From the cell containing the given text, extract its center point as (X, Y) coordinate. 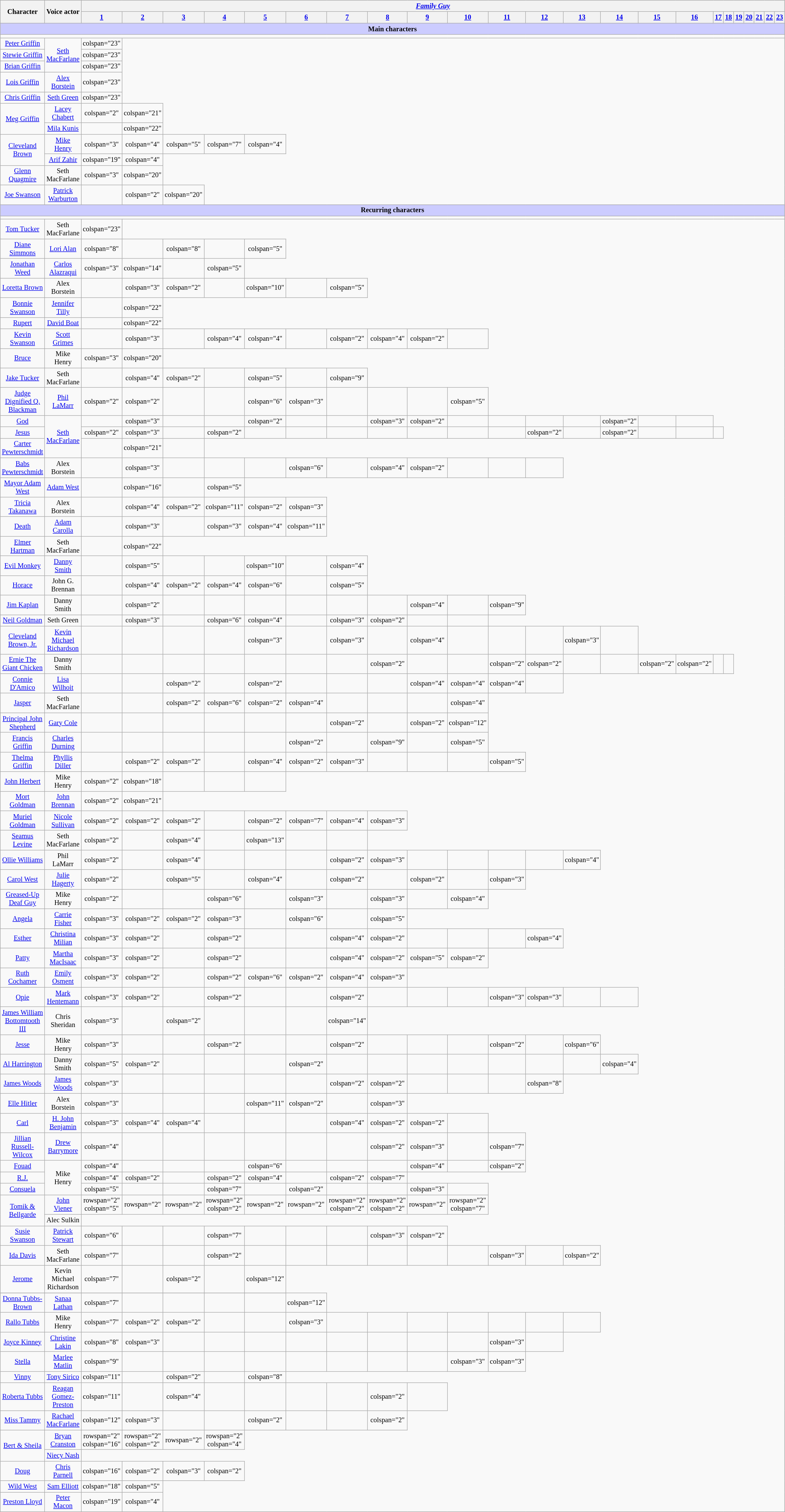
Lisa Wilhoit (63, 683)
Alec Sulkin (63, 1220)
19 (739, 17)
21 (759, 17)
rowspan="2" colspan="5" (102, 1205)
Bonnie Swanson (22, 307)
John Herbert (22, 782)
Phyllis Diller (63, 762)
Martha MacIsaac (63, 958)
Ida Davis (22, 1255)
rowspan="2" colspan="4" (224, 1440)
15 (657, 17)
Wild West (22, 1486)
Emily Osment (63, 977)
Miss Tammy (22, 1420)
Esther (22, 938)
Jesus (22, 433)
Bruce (22, 358)
Adam Carolla (63, 526)
Rachael MacFarlane (63, 1420)
Julie Hagerty (63, 879)
Joe Swanson (22, 195)
Sanaa Lathan (63, 1303)
Jillian Russell-Wilcox (22, 1146)
Lacey Chabert (63, 113)
Rupert (22, 323)
1 (102, 17)
Jake Tucker (22, 378)
Mark Hentemann (63, 997)
Chris Sheridan (63, 1021)
Evil Monkey (22, 566)
Elle Hitler (22, 1103)
Jerome (22, 1279)
Glenn Quagmire (22, 175)
Francis Griffin (22, 742)
11 (507, 17)
Greased-Up Deaf Guy (22, 899)
colspan="13" (265, 840)
Tricia Takanawa (22, 507)
Family Guy (433, 6)
Babs Pewterschmidt (22, 468)
Sam Elliott (63, 1486)
Marlee Matlin (63, 1361)
Scott Grimes (63, 338)
14 (619, 17)
Carter Pewterschmidt (22, 448)
Voice actor (63, 12)
Recurring characters (392, 210)
Stewie Griffin (22, 55)
6 (306, 17)
Peter Griffin (22, 44)
Character (22, 12)
12 (544, 17)
Angela (22, 919)
Doug (22, 1471)
God (22, 421)
Jasper (22, 703)
Patrick Warburton (63, 195)
13 (582, 17)
H. John Benjamin (63, 1123)
Carrie Fisher (63, 919)
Neil Goldman (22, 620)
17 (718, 17)
23 (780, 17)
Seamus Levine (22, 840)
9 (427, 17)
James William Bottomtooth III (22, 1021)
Ollie Williams (22, 860)
Drew Barrymore (63, 1146)
Chris Parnell (63, 1471)
Carl (22, 1123)
Carlos Alazraqui (63, 268)
Kevin Swanson (22, 338)
Diane Simmons (22, 249)
Nicole Sullivan (63, 821)
5 (265, 17)
David Boat (63, 323)
18 (729, 17)
Patrick Stewart (63, 1236)
Ernie The Giant Chicken (22, 664)
8 (388, 17)
Jesse (22, 1044)
Jonathan Weed (22, 268)
7 (347, 17)
Al Harrington (22, 1064)
Jennifer Tilly (63, 307)
Charles Durning (63, 742)
Adam West (63, 487)
Mayor Adam West (22, 487)
Consuela (22, 1189)
Joyce Kinney (22, 1342)
Vinny (22, 1377)
Lori Alan (63, 249)
Stella (22, 1361)
Roberta Tubbs (22, 1397)
Niecy Nash (63, 1455)
Susie Swanson (22, 1236)
Tomik & Bellgarde (22, 1210)
Tony Sirico (63, 1377)
4 (224, 17)
Thelma Griffin (22, 762)
Carol West (22, 879)
Bryan Cranston (63, 1440)
rowspan="2" colspan="7" (468, 1205)
Lois Griffin (22, 82)
Christina Milian (63, 938)
Bert & Sheila (22, 1445)
Horace (22, 585)
Chris Griffin (22, 98)
16 (695, 17)
John Viener (63, 1205)
Muriel Goldman (22, 821)
Opie (22, 997)
Tom Tucker (22, 229)
Ruth Cochamer (22, 977)
Gary Cole (63, 723)
Death (22, 526)
Mort Goldman (22, 801)
Cleveland Brown (22, 150)
John G. Brennan (63, 585)
Arif Zahir (63, 159)
Brian Griffin (22, 66)
Cleveland Brown, Jr. (22, 640)
Meg Griffin (22, 118)
Peter Macon (63, 1502)
Loretta Brown (22, 288)
Rallo Tubbs (22, 1322)
Patty (22, 958)
Christine Lakin (63, 1342)
20 (749, 17)
Jim Kaplan (22, 605)
3 (184, 17)
Main characters (392, 29)
Preston Lloyd (22, 1502)
2 (142, 17)
Principal John Shepherd (22, 723)
R.J. (22, 1178)
John Brennan (63, 801)
Elmer Hartman (22, 546)
Reagan Gomez-Preston (63, 1397)
Connie D'Amico (22, 683)
10 (468, 17)
Mila Kunis (63, 129)
22 (769, 17)
Fouad (22, 1166)
Donna Tubbs-Brown (22, 1303)
Judge Dignified Q. Blackman (22, 401)
rowspan="2" colspan="16" (102, 1440)
